Extract the [x, y] coordinate from the center of the cell holding the provided text.  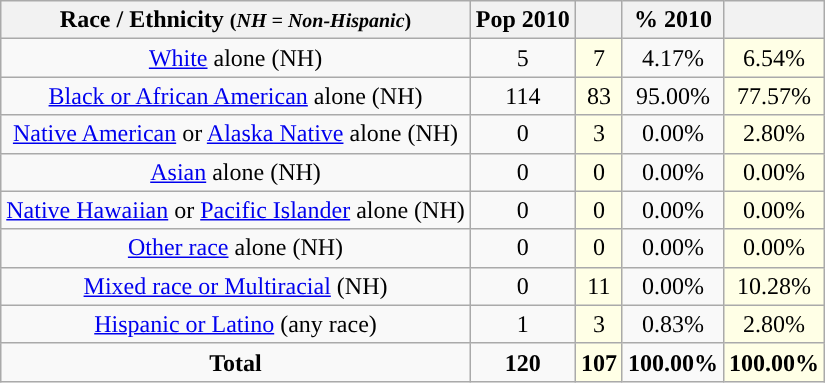
11 [598, 286]
107 [598, 362]
114 [522, 96]
1 [522, 324]
Other race alone (NH) [236, 248]
83 [598, 96]
Native Hawaiian or Pacific Islander alone (NH) [236, 210]
Asian alone (NH) [236, 172]
White alone (NH) [236, 58]
Pop 2010 [522, 20]
0.83% [672, 324]
7 [598, 58]
Mixed race or Multiracial (NH) [236, 286]
Black or African American alone (NH) [236, 96]
6.54% [774, 58]
5 [522, 58]
4.17% [672, 58]
10.28% [774, 286]
Hispanic or Latino (any race) [236, 324]
Race / Ethnicity (NH = Non-Hispanic) [236, 20]
95.00% [672, 96]
120 [522, 362]
% 2010 [672, 20]
Native American or Alaska Native alone (NH) [236, 134]
77.57% [774, 96]
Total [236, 362]
